For the text-containing cell, return its midpoint in [x, y] coordinate format. 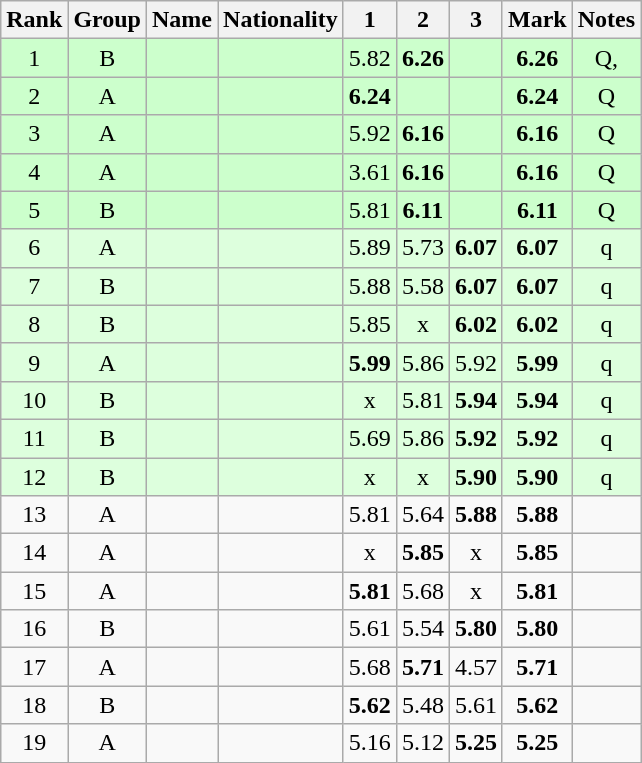
4 [34, 172]
6 [34, 248]
5.82 [370, 58]
5.54 [422, 629]
5.48 [422, 705]
3.61 [370, 172]
11 [34, 438]
5.64 [422, 515]
5 [34, 210]
16 [34, 629]
Rank [34, 20]
5.16 [370, 743]
Q, [606, 58]
13 [34, 515]
17 [34, 667]
5.69 [370, 438]
5.12 [422, 743]
Group [108, 20]
Nationality [281, 20]
7 [34, 286]
Name [182, 20]
19 [34, 743]
8 [34, 324]
5.89 [370, 248]
5.58 [422, 286]
Mark [537, 20]
15 [34, 591]
14 [34, 553]
5.73 [422, 248]
10 [34, 400]
4.57 [476, 667]
Notes [606, 20]
18 [34, 705]
12 [34, 477]
9 [34, 362]
